Find where the given text appears and provide that cell's center as [x, y] coordinate. 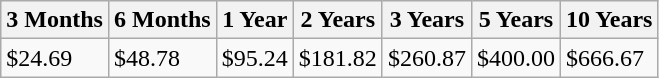
5 Years [516, 20]
1 Year [254, 20]
6 Months [162, 20]
$24.69 [55, 58]
$400.00 [516, 58]
$181.82 [338, 58]
$666.67 [609, 58]
10 Years [609, 20]
3 Months [55, 20]
$95.24 [254, 58]
2 Years [338, 20]
$260.87 [426, 58]
$48.78 [162, 58]
3 Years [426, 20]
